Search for the cell housing the specified text and yield its (x, y) center coordinate. 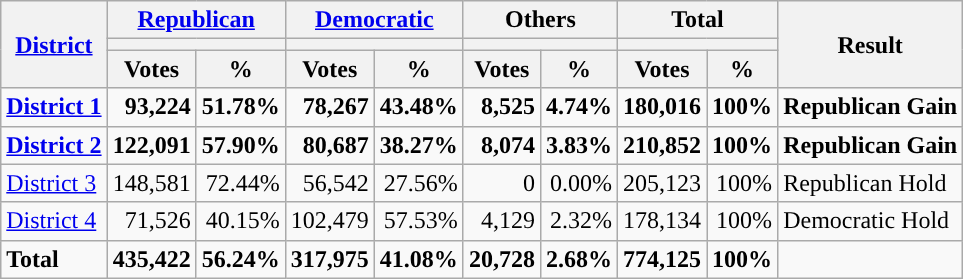
District 4 (54, 221)
57.53% (418, 221)
122,091 (152, 145)
District 3 (54, 183)
3.83% (578, 145)
180,016 (662, 107)
102,479 (330, 221)
District (54, 44)
57.90% (240, 145)
27.56% (418, 183)
38.27% (418, 145)
40.15% (240, 221)
2.68% (578, 259)
317,975 (330, 259)
District 2 (54, 145)
4.74% (578, 107)
2.32% (578, 221)
8,074 (502, 145)
210,852 (662, 145)
Republican Hold (870, 183)
Democratic Hold (870, 221)
4,129 (502, 221)
93,224 (152, 107)
41.08% (418, 259)
8,525 (502, 107)
20,728 (502, 259)
205,123 (662, 183)
435,422 (152, 259)
71,526 (152, 221)
51.78% (240, 107)
Republican (196, 20)
148,581 (152, 183)
56,542 (330, 183)
0 (502, 183)
0.00% (578, 183)
78,267 (330, 107)
56.24% (240, 259)
774,125 (662, 259)
72.44% (240, 183)
80,687 (330, 145)
43.48% (418, 107)
Others (540, 20)
178,134 (662, 221)
Democratic (374, 20)
District 1 (54, 107)
Result (870, 44)
